For the text-containing cell, return its midpoint in [X, Y] coordinate format. 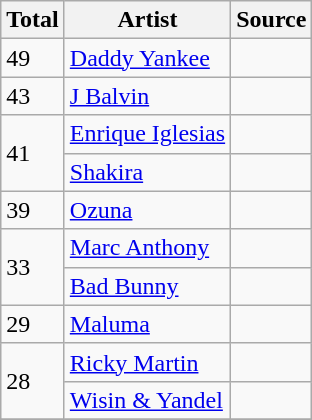
43 [33, 96]
Wisin & Yandel [147, 400]
41 [33, 153]
Bad Bunny [147, 286]
Ozuna [147, 210]
Marc Anthony [147, 248]
J Balvin [147, 96]
Ricky Martin [147, 362]
49 [33, 58]
Maluma [147, 324]
Artist [147, 20]
Total [33, 20]
28 [33, 381]
39 [33, 210]
33 [33, 267]
Daddy Yankee [147, 58]
Source [272, 20]
Enrique Iglesias [147, 134]
29 [33, 324]
Shakira [147, 172]
